Output the [x, y] coordinate of the center of the cell containing the given text.  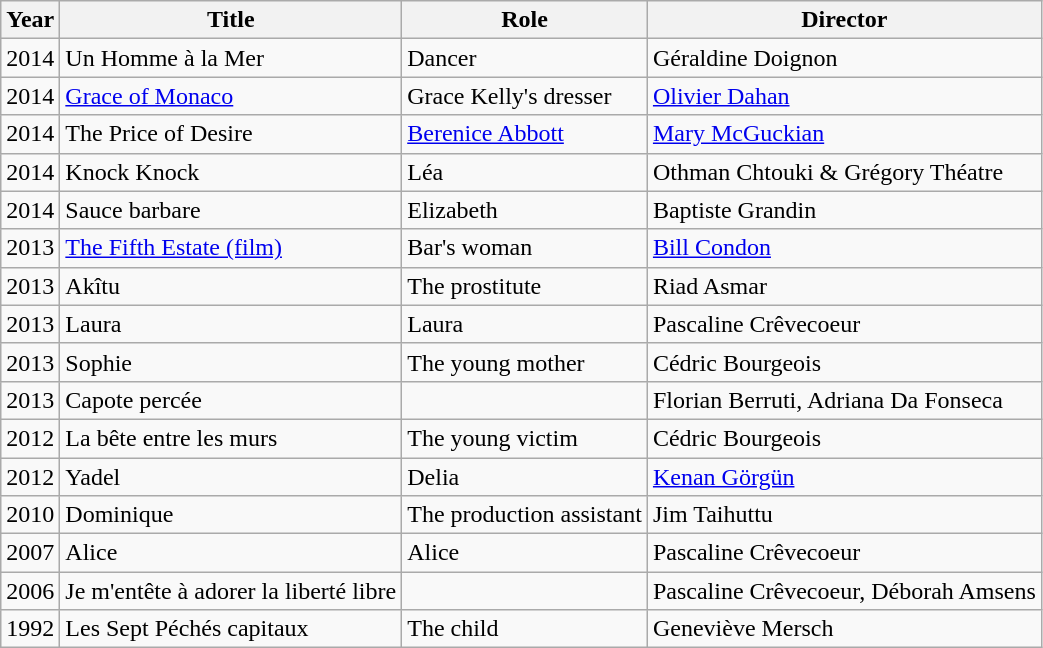
Yadel [231, 477]
Olivier Dahan [844, 96]
The prostitute [525, 286]
The production assistant [525, 515]
Delia [525, 477]
Capote percée [231, 400]
2007 [30, 553]
Kenan Görgün [844, 477]
Je m'entête à adorer la liberté libre [231, 591]
The young mother [525, 362]
Elizabeth [525, 210]
Dancer [525, 58]
The Fifth Estate (film) [231, 248]
Year [30, 20]
2006 [30, 591]
Mary McGuckian [844, 134]
Sophie [231, 362]
Les Sept Péchés capitaux [231, 629]
Dominique [231, 515]
Bar's woman [525, 248]
Grace of Monaco [231, 96]
Florian Berruti, Adriana Da Fonseca [844, 400]
Othman Chtouki & Grégory Théatre [844, 172]
2010 [30, 515]
Pascaline Crêvecoeur, Déborah Amsens [844, 591]
Berenice Abbott [525, 134]
Riad Asmar [844, 286]
Géraldine Doignon [844, 58]
The young victim [525, 438]
The Price of Desire [231, 134]
Director [844, 20]
Un Homme à la Mer [231, 58]
Title [231, 20]
Baptiste Grandin [844, 210]
La bête entre les murs [231, 438]
Sauce barbare [231, 210]
Jim Taihuttu [844, 515]
1992 [30, 629]
Bill Condon [844, 248]
Léa [525, 172]
The child [525, 629]
Role [525, 20]
Akîtu [231, 286]
Knock Knock [231, 172]
Geneviève Mersch [844, 629]
Grace Kelly's dresser [525, 96]
